Provide the [x, y] coordinate of the cell's center where the given text is located.  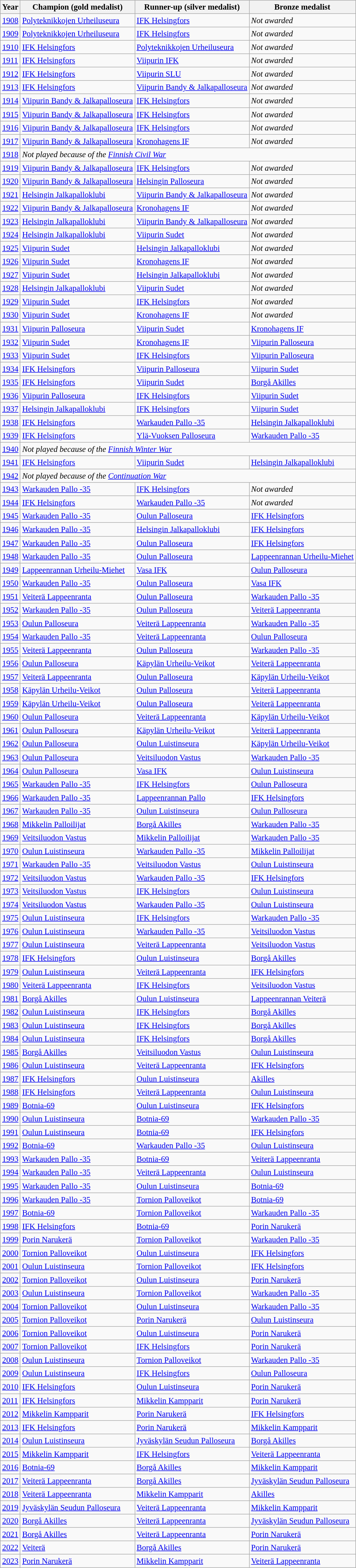
1991 [10, 1133]
1975 [10, 918]
2012 [10, 1414]
2001 [10, 1267]
1916 [10, 128]
1999 [10, 1240]
1969 [10, 838]
2008 [10, 1360]
1926 [10, 262]
1941 [10, 463]
1944 [10, 503]
Runner-up (silver medalist) [192, 7]
1953 [10, 623]
1992 [10, 1146]
1998 [10, 1226]
1970 [10, 851]
1940 [10, 449]
2006 [10, 1334]
2009 [10, 1374]
2018 [10, 1494]
1921 [10, 195]
1949 [10, 570]
1993 [10, 1159]
2004 [10, 1307]
1933 [10, 355]
1939 [10, 436]
1955 [10, 650]
1924 [10, 235]
1989 [10, 1106]
1919 [10, 168]
1938 [10, 422]
1980 [10, 985]
1958 [10, 690]
1967 [10, 811]
2021 [10, 1535]
1910 [10, 47]
1978 [10, 958]
1908 [10, 21]
2022 [10, 1548]
Lappeenrannan Pallo [192, 798]
1997 [10, 1213]
2010 [10, 1387]
1979 [10, 972]
1935 [10, 382]
1984 [10, 1039]
Not played because of the Finnish Civil War [188, 154]
1929 [10, 302]
1922 [10, 208]
2023 [10, 1561]
1987 [10, 1079]
2020 [10, 1521]
1946 [10, 530]
1913 [10, 87]
1961 [10, 731]
1914 [10, 101]
1956 [10, 664]
1945 [10, 516]
Viipurin SLU [192, 74]
1942 [10, 476]
1990 [10, 1119]
1959 [10, 704]
1976 [10, 932]
1986 [10, 1066]
2000 [10, 1253]
1912 [10, 74]
1947 [10, 543]
1951 [10, 597]
1968 [10, 824]
1936 [10, 396]
Bronze medalist [302, 7]
2003 [10, 1293]
2015 [10, 1454]
1982 [10, 1012]
2007 [10, 1347]
1950 [10, 583]
1985 [10, 1052]
2013 [10, 1427]
1943 [10, 489]
1973 [10, 891]
Viipurin IFK [192, 61]
Lappeenrannan Veiterä [302, 999]
2017 [10, 1481]
1957 [10, 677]
1934 [10, 369]
1972 [10, 878]
1952 [10, 610]
1974 [10, 905]
Not played because of the Continuation War [188, 476]
Year [10, 7]
1927 [10, 275]
1962 [10, 744]
2002 [10, 1280]
1930 [10, 315]
1994 [10, 1173]
Not played because of the Finnish Winter War [188, 449]
1925 [10, 248]
1932 [10, 342]
1964 [10, 771]
Champion (gold medalist) [78, 7]
1918 [10, 154]
2011 [10, 1401]
Ylä-Vuoksen Palloseura [192, 436]
1963 [10, 757]
1937 [10, 409]
1915 [10, 114]
1920 [10, 181]
2005 [10, 1320]
1954 [10, 637]
1960 [10, 717]
1995 [10, 1186]
1971 [10, 865]
1965 [10, 784]
1928 [10, 288]
1911 [10, 61]
2014 [10, 1440]
Helsingin Palloseura [192, 181]
1931 [10, 329]
1923 [10, 221]
1983 [10, 1025]
1917 [10, 141]
Veiterä [78, 1548]
1909 [10, 34]
1948 [10, 556]
1996 [10, 1200]
1966 [10, 798]
2019 [10, 1507]
1981 [10, 999]
1977 [10, 945]
1988 [10, 1092]
2016 [10, 1468]
